Locate the cell with the specified text and output its [X, Y] center coordinate. 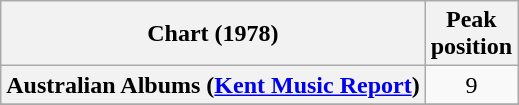
Peakposition [471, 34]
Australian Albums (Kent Music Report) [213, 85]
Chart (1978) [213, 34]
9 [471, 85]
